Extract the (X, Y) coordinate from the center of the cell holding the provided text.  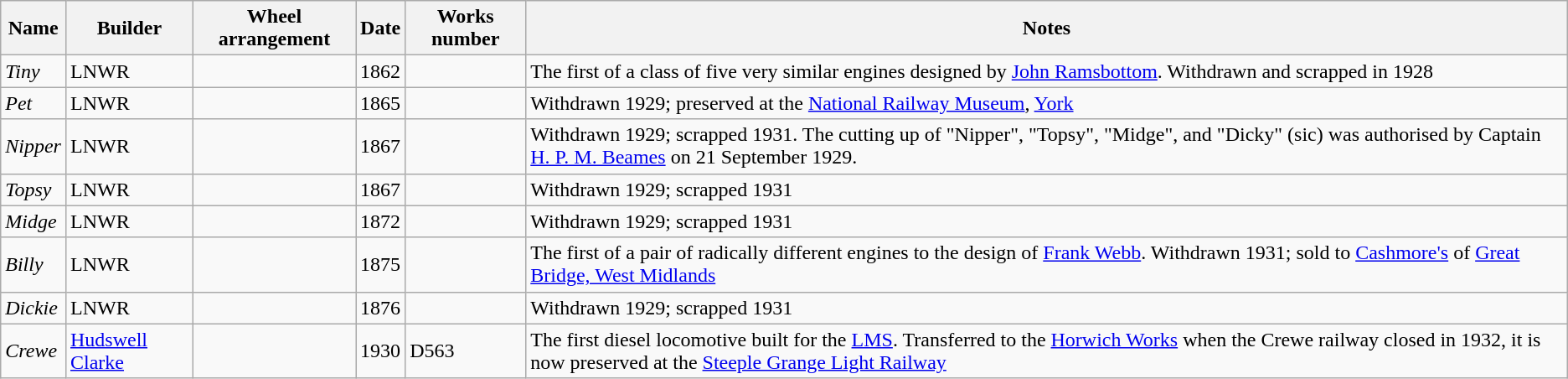
Topsy (34, 189)
The first of a pair of radically different engines to the design of Frank Webb. Withdrawn 1931; sold to Cashmore's of Great Bridge, West Midlands (1047, 265)
Dickie (34, 308)
Billy (34, 265)
Hudswell Clarke (129, 350)
1872 (380, 221)
Date (380, 29)
Nipper (34, 146)
Notes (1047, 29)
Tiny (34, 71)
1876 (380, 308)
Crewe (34, 350)
1930 (380, 350)
Works number (466, 29)
Pet (34, 103)
Midge (34, 221)
Wheel arrangement (274, 29)
Name (34, 29)
1862 (380, 71)
Builder (129, 29)
Withdrawn 1929; preserved at the National Railway Museum, York (1047, 103)
1875 (380, 265)
D563 (466, 350)
1865 (380, 103)
The first of a class of five very similar engines designed by John Ramsbottom. Withdrawn and scrapped in 1928 (1047, 71)
